Find where the given text appears and provide that cell's center as (X, Y) coordinate. 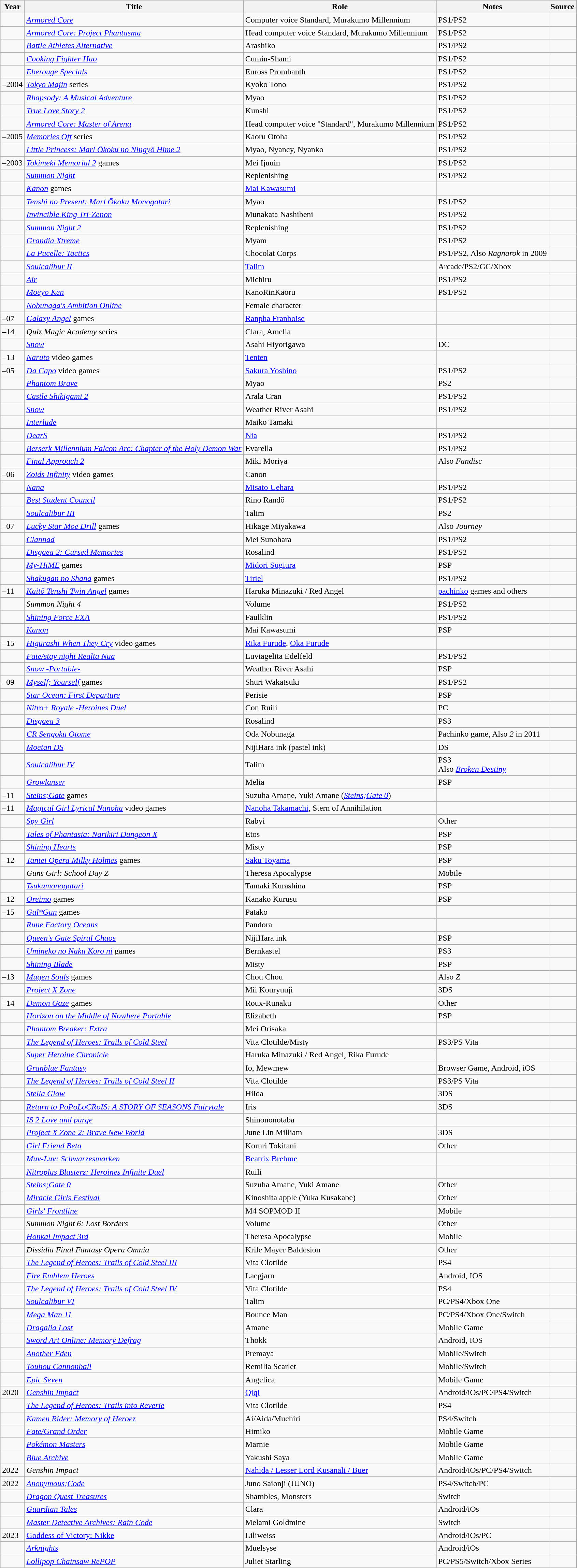
Moeyo Ken (134, 292)
Juno Saionji (JUNO) (340, 1483)
Clannad (134, 539)
Fate/stay night Realta Nua (134, 656)
Munakata Nashibeni (340, 215)
Cumin-Shami (340, 59)
Misato Uehara (340, 487)
Browser Game, Android, iOS (492, 1068)
Myam (340, 241)
Kanako Kurusu (340, 899)
Sakura Yoshino (340, 370)
The Legend of Heroes: Trails of Cold Steel (134, 1042)
Project X Zone (134, 990)
Evarella (340, 448)
Granblue Fantasy (134, 1068)
La Pucelle: Tactics (134, 253)
Castle Shikigami 2 (134, 396)
Kaitō Tenshi Twin Angel games (134, 591)
Tenshi no Present: Marl Ōkoku Monogatari (134, 202)
NijiHara ink (pastel ink) (340, 747)
Super Heroine Chronicle (134, 1055)
Master Detective Archives: Rain Code (134, 1522)
Mugen Souls games (134, 977)
pachinko games and others (492, 591)
PS1/PS2, Also Ragnarok in 2009 (492, 253)
Source (562, 7)
PC (492, 708)
Laegjarn (340, 1276)
Magical Girl Lyrical Nanoha video games (134, 808)
Gal*Gun games (134, 912)
Title (134, 7)
Premaya (340, 1353)
Zoids Infinity video games (134, 474)
Mei Sunohara (340, 539)
Tamaki Kurashina (340, 886)
Arashiko (340, 46)
Girls' Frontline (134, 1211)
Lollipop Chainsaw RePOP (134, 1561)
Faulklin (340, 617)
Sword Art Online: Memory Defrag (134, 1340)
Star Ocean: First Departure (134, 695)
Nobunaga's Ambition Online (134, 305)
Spy Girl (134, 821)
Shambles, Monsters (340, 1496)
Head computer voice "Standard", Murakumo Millennium (340, 124)
The Legend of Heroes: Trails into Reverie (134, 1405)
Dissidia Final Fantasy Opera Omnia (134, 1250)
Summon Night (134, 176)
Interlude (134, 422)
Kanon games (134, 189)
Juliet Starling (340, 1561)
Horizon on the Middle of Nowhere Portable (134, 1016)
–06 (12, 474)
Suzuha Amane, Yuki Amane (340, 1185)
Shining Blade (134, 964)
Thokk (340, 1340)
Amane (340, 1327)
DS (492, 747)
Midori Sugiura (340, 565)
Grandia Xtreme (134, 241)
Qiqi (340, 1392)
Myself; Yourself games (134, 682)
Oreimo games (134, 899)
Invincible King Tri-Zenon (134, 215)
Asahi Hiyorigawa (340, 344)
Ranpha Franboise (340, 318)
Kinoshita apple (Yuka Kusakabe) (340, 1197)
Myao, Nyancy, Nyanko (340, 149)
Eberouge Specials (134, 72)
Iris (340, 1107)
Steins;Gate games (134, 795)
Fate/Grand Order (134, 1432)
Kyoko Tono (340, 85)
Girl Friend Beta (134, 1146)
Miki Moriya (340, 461)
Tales of Phantasia: Narikiri Dungeon X (134, 834)
Nahida / Lesser Lord Kusanali / Buer (340, 1470)
Growlanser (134, 782)
Summon Night 6: Lost Borders (134, 1224)
Tokimeki Memorial 2 games (134, 163)
Angelica (340, 1379)
–2005 (12, 136)
Phantom Brave (134, 383)
Muelsyse (340, 1548)
Patako (340, 912)
Year (12, 7)
Io, Mewmew (340, 1068)
Guardian Tales (134, 1509)
Return to PoPoLoCRoIS: A STORY OF SEASONS Fairytale (134, 1107)
Soulcalibur IV (134, 764)
Tokyo Majin series (134, 85)
Ruili (340, 1172)
Nana (134, 487)
Michiru (340, 279)
Shining Force EXA (134, 617)
CR Sengoku Otome (134, 734)
My-HiME games (134, 565)
Tantei Opera Milky Holmes games (134, 860)
Tsukumonogatari (134, 886)
Luviagelita Edelfeld (340, 656)
Project X Zone 2: Brave New World (134, 1133)
Stella Glow (134, 1094)
Oda Nobunaga (340, 734)
Guns Girl: School Day Z (134, 873)
Clara (340, 1509)
Himiko (340, 1432)
Epic Seven (134, 1379)
Galaxy Angel games (134, 318)
Yakushi Saya (340, 1457)
Soulcalibur III (134, 513)
Rabyi (340, 821)
Soulcalibur II (134, 266)
Suzuha Amane, Yuki Amane (Steins;Gate 0) (340, 795)
Tenten (340, 357)
Hilda (340, 1094)
NijiHara ink (340, 938)
Snow -Portable- (134, 669)
Steins;Gate 0 (134, 1185)
Blue Archive (134, 1457)
Also Fandisc (492, 461)
Disgaea 2: Cursed Memories (134, 552)
Quiz Magic Academy series (134, 331)
Queen's Gate Spiral Chaos (134, 938)
Kunshi (340, 111)
June Lin Milliam (340, 1133)
Also Z (492, 977)
Pandora (340, 925)
Hikage Miyakawa (340, 526)
Chou Chou (340, 977)
Soulcalibur VI (134, 1302)
PS4/Switch (492, 1418)
The Legend of Heroes: Trails of Cold Steel IV (134, 1289)
Cooking Fighter Hao (134, 59)
Beatrix Brehme (340, 1159)
IS 2 Love and purge (134, 1120)
Best Student Council (134, 500)
Saku Toyama (340, 860)
Arknights (134, 1548)
M4 SOPMOD II (340, 1211)
Lucky Star Moe Drill games (134, 526)
Elizabeth (340, 1016)
–2004 (12, 85)
Fire Emblem Heroes (134, 1276)
Nanoha Takamachi, Stern of Annihilation (340, 808)
Shinononotaba (340, 1120)
Armored Core (134, 20)
The Legend of Heroes: Trails of Cold Steel III (134, 1263)
Anonymous;Code (134, 1483)
Maiko Tamaki (340, 422)
2020 (12, 1392)
–2003 (12, 163)
Mii Kouryuuji (340, 990)
Demon Gaze games (134, 1003)
PS4/Switch/PC (492, 1483)
True Love Story 2 (134, 111)
Canon (340, 474)
Computer voice Standard, Murakumo Millennium (340, 20)
Bernkastel (340, 951)
Kamen Rider: Memory of Heroez (134, 1418)
Mei Ijuuin (340, 163)
Disgaea 3 (134, 721)
Dragon Quest Treasures (134, 1496)
Goddess of Victory: Nikke (134, 1535)
Touhou Cannonball (134, 1366)
2023 (12, 1535)
Another Eden (134, 1353)
Miracle Girls Festival (134, 1197)
Pokémon Masters (134, 1444)
Ai/Aida/Muchiri (340, 1418)
Perisie (340, 695)
Rhapsody: A Musical Adventure (134, 98)
Moetan DS (134, 747)
Shining Hearts (134, 847)
Rune Factory Oceans (134, 925)
PC/PS4/Xbox One/Switch (492, 1315)
Android/iOs/PC (492, 1535)
Notes (492, 7)
Role (340, 7)
Euross Prombanth (340, 72)
PC/PS5/Switch/Xbox Series (492, 1561)
PC/PS4/Xbox One (492, 1302)
Air (134, 279)
Krile Mayer Baldesion (340, 1250)
Chocolat Corps (340, 253)
Head computer voice Standard, Murakumo Millennium (340, 33)
–05 (12, 370)
Nitroplus Blasterz: Heroines Infinite Duel (134, 1172)
The Legend of Heroes: Trails of Cold Steel II (134, 1081)
Con Ruili (340, 708)
Shuri Wakatsuki (340, 682)
–09 (12, 682)
Mega Man 11 (134, 1315)
Remilia Scarlet (340, 1366)
Nitro+ Royale -Heroines Duel (134, 708)
Naruto video games (134, 357)
Arcade/PS2/GC/Xbox (492, 266)
Final Approach 2 (134, 461)
Da Capo video games (134, 370)
Berserk Millennium Falcon Arc: Chapter of the Holy Demon War (134, 448)
Etos (340, 834)
Bounce Man (340, 1315)
Phantom Breaker: Extra (134, 1029)
Arala Cran (340, 396)
Rika Furude, Ōka Furude (340, 643)
DC (492, 344)
Battle Athletes Alternative (134, 46)
Honkai Impact 3rd (134, 1237)
Mei Orisaka (340, 1029)
Little Princess: Marl Ōkoku no Ningyō Hime 2 (134, 149)
Tiriel (340, 578)
Female character (340, 305)
Also Journey (492, 526)
Summon Night 2 (134, 228)
Haruka Minazuki / Red Angel (340, 591)
Kanon (134, 630)
Rino Randŏ (340, 500)
Liliweiss (340, 1535)
Memories Off series (134, 136)
Melia (340, 782)
Melami Goldmine (340, 1522)
Kaoru Otoha (340, 136)
Roux-Runaku (340, 1003)
Dragalia Lost (134, 1327)
Koruri Tokitani (340, 1146)
Vita Clotilde/Misty (340, 1042)
Shakugan no Shana games (134, 578)
PS3Also Broken Destiny (492, 764)
DearS (134, 435)
KanoRinKaoru (340, 292)
Marnie (340, 1444)
Summon Night 4 (134, 604)
Muv-Luv: Schwarzesmarken (134, 1159)
Haruka Minazuki / Red Angel, Rika Furude (340, 1055)
Higurashi When They Cry video games (134, 643)
Clara, Amelia (340, 331)
Umineko no Naku Koro ni games (134, 951)
Pachinko game, Also 2 in 2011 (492, 734)
Nia (340, 435)
Armored Core: Master of Arena (134, 124)
Armored Core: Project Phantasma (134, 33)
